Return [x, y] of the center of cell containing provided text 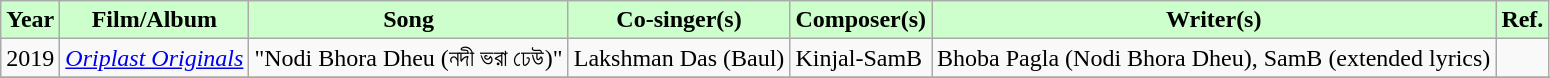
Film/Album [154, 20]
Composer(s) [861, 20]
Writer(s) [1214, 20]
Lakshman Das (Baul) [679, 58]
Kinjal-SamB [861, 58]
Song [408, 20]
Year [30, 20]
Bhoba Pagla (Nodi Bhora Dheu), SamB (extended lyrics) [1214, 58]
Ref. [1522, 20]
"Nodi Bhora Dheu (নদী ভরা ঢেউ)" [408, 58]
Co-singer(s) [679, 20]
Oriplast Originals [154, 58]
2019 [30, 58]
